From the cell containing the given text, extract its center point as [X, Y] coordinate. 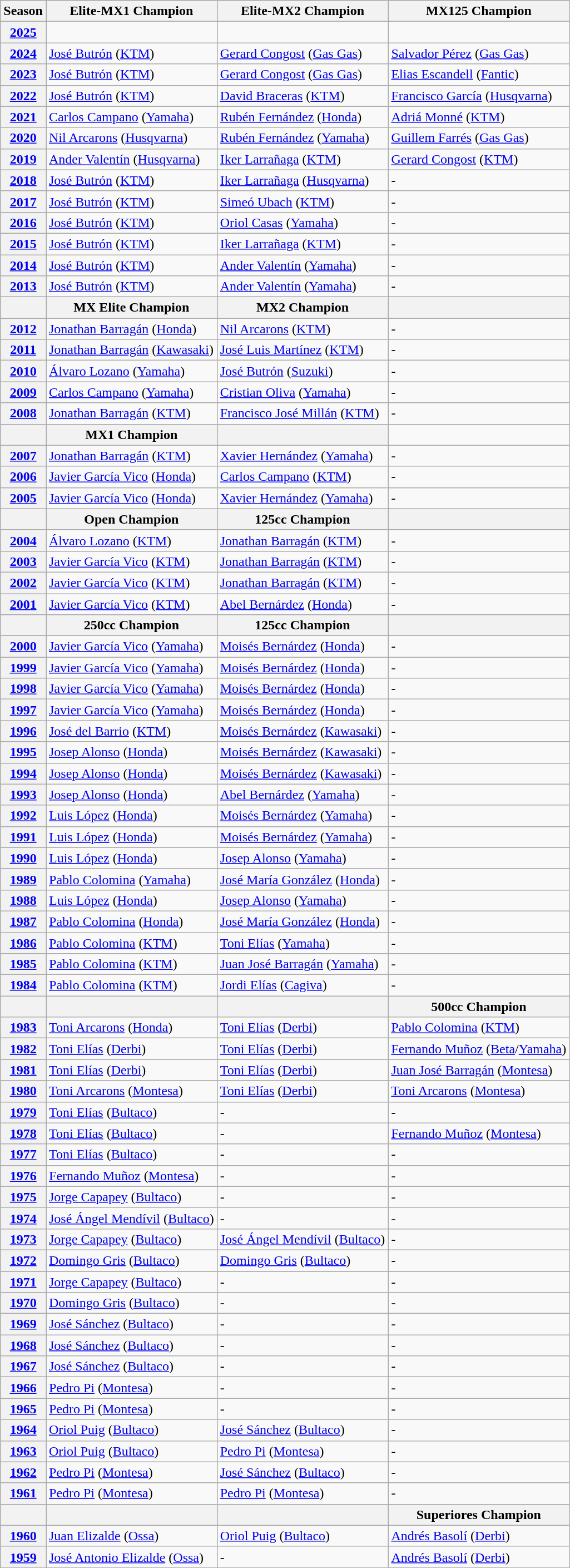
2017 [23, 201]
Salvador Pérez (Gas Gas) [479, 53]
2005 [23, 498]
1963 [23, 1451]
1964 [23, 1430]
José Butrón (Suzuki) [303, 371]
1976 [23, 1176]
Pablo Colomina (Yamaha) [131, 879]
2008 [23, 413]
2018 [23, 180]
1992 [23, 816]
2025 [23, 32]
1971 [23, 1281]
Jordi Elías (Cagiva) [303, 985]
2006 [23, 477]
1973 [23, 1239]
MX1 Champion [131, 435]
Simeó Ubach (KTM) [303, 201]
1983 [23, 1028]
Toni Elías (Yamaha) [303, 943]
Superiores Champion [479, 1515]
2007 [23, 456]
2014 [23, 265]
2011 [23, 350]
2013 [23, 287]
1999 [23, 668]
1998 [23, 689]
1996 [23, 731]
1990 [23, 858]
1975 [23, 1197]
Rubén Fernández (Yamaha) [303, 138]
Nil Arcarons (KTM) [303, 329]
1969 [23, 1324]
José Luis Martínez (KTM) [303, 350]
Oriol Casas (Yamaha) [303, 223]
1966 [23, 1388]
2010 [23, 371]
Juan Elizalde (Ossa) [131, 1536]
1965 [23, 1409]
David Braceras (KTM) [303, 96]
Jonathan Barragán (Honda) [131, 329]
Carlos Campano (KTM) [303, 477]
MX Elite Champion [131, 308]
2020 [23, 138]
1981 [23, 1070]
2000 [23, 647]
Season [23, 11]
1960 [23, 1536]
1977 [23, 1155]
1986 [23, 943]
1972 [23, 1260]
Juan José Barragán (Yamaha) [303, 964]
Álvaro Lozano (KTM) [131, 540]
2023 [23, 75]
Jonathan Barragán (Kawasaki) [131, 350]
Adriá Monné (KTM) [479, 117]
1967 [23, 1367]
2015 [23, 244]
1994 [23, 773]
MX2 Champion [303, 308]
2004 [23, 540]
Ander Valentín (Husqvarna) [131, 159]
1995 [23, 752]
Abel Bernárdez (Yamaha) [303, 795]
1991 [23, 837]
2001 [23, 604]
1989 [23, 879]
2024 [23, 53]
2021 [23, 117]
1978 [23, 1133]
1997 [23, 710]
Pablo Colomina (Honda) [131, 921]
Juan José Barragán (Montesa) [479, 1070]
Elite-MX2 Champion [303, 11]
2003 [23, 561]
Abel Bernárdez (Honda) [303, 604]
Elite-MX1 Champion [131, 11]
500cc Champion [479, 1007]
1987 [23, 921]
1982 [23, 1049]
José del Barrio (KTM) [131, 731]
Francisco García (Husqvarna) [479, 96]
1980 [23, 1091]
Nil Arcarons (Husqvarna) [131, 138]
1962 [23, 1472]
Álvaro Lozano (Yamaha) [131, 371]
Fernando Muñoz (Beta/Yamaha) [479, 1049]
MX125 Champion [479, 11]
2016 [23, 223]
1959 [23, 1557]
250cc Champion [131, 625]
Elias Escandell (Fantic) [479, 75]
1993 [23, 795]
Rubén Fernández (Honda) [303, 117]
1979 [23, 1112]
1970 [23, 1303]
2022 [23, 96]
2002 [23, 583]
Iker Larrañaga (Husqvarna) [303, 180]
1961 [23, 1493]
2012 [23, 329]
José Antonio Elizalde (Ossa) [131, 1557]
1985 [23, 964]
Gerard Congost (KTM) [479, 159]
1988 [23, 900]
Cristian Oliva (Yamaha) [303, 392]
1974 [23, 1218]
Open Champion [131, 519]
1984 [23, 985]
2009 [23, 392]
2019 [23, 159]
1968 [23, 1345]
Guillem Farrés (Gas Gas) [479, 138]
Toni Arcarons (Honda) [131, 1028]
Francisco José Millán (KTM) [303, 413]
